Extract the (x, y) coordinate from the center of the cell holding the provided text.  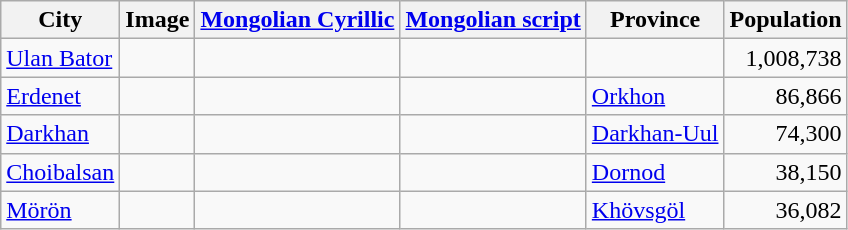
1,008,738 (786, 58)
36,082 (786, 210)
Mongolian script (493, 20)
Mörön (60, 210)
Erdenet (60, 96)
86,866 (786, 96)
Image (158, 20)
Orkhon (655, 96)
Khövsgöl (655, 210)
Darkhan-Uul (655, 134)
Darkhan (60, 134)
Population (786, 20)
Ulan Bator (60, 58)
38,150 (786, 172)
Mongolian Cyrillic (298, 20)
Province (655, 20)
Choibalsan (60, 172)
74,300 (786, 134)
City (60, 20)
Dornod (655, 172)
